Extract the (x, y) coordinate from the center of the cell holding the provided text.  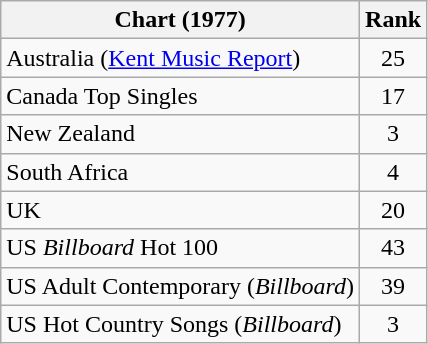
US Billboard Hot 100 (180, 248)
4 (394, 172)
New Zealand (180, 134)
20 (394, 210)
17 (394, 96)
25 (394, 58)
Chart (1977) (180, 20)
US Adult Contemporary (Billboard) (180, 286)
Rank (394, 20)
US Hot Country Songs (Billboard) (180, 324)
43 (394, 248)
South Africa (180, 172)
39 (394, 286)
Australia (Kent Music Report) (180, 58)
UK (180, 210)
Canada Top Singles (180, 96)
